Pinpoint the cell where the given text exists, returning its [X, Y] midpoint coordinate. 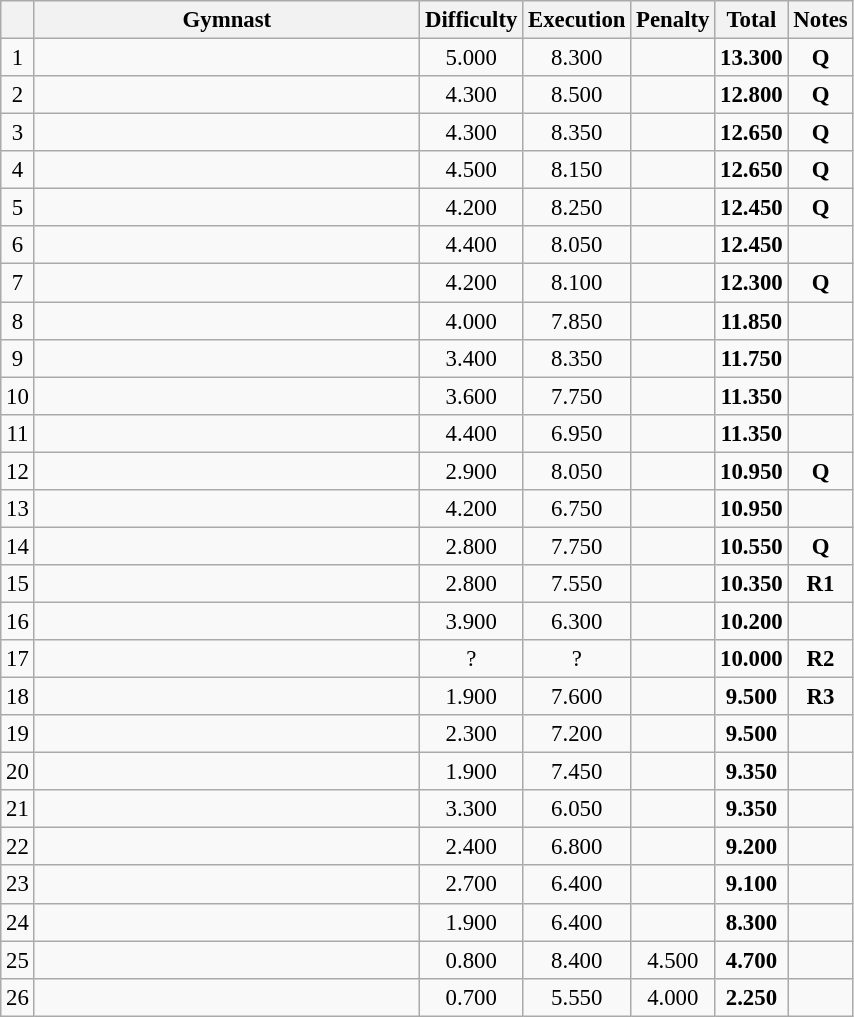
Gymnast [227, 20]
Total [752, 20]
4.700 [752, 960]
10 [18, 396]
6.800 [577, 847]
7 [18, 283]
R3 [820, 697]
10.550 [752, 546]
2 [18, 95]
9.100 [752, 885]
2.400 [472, 847]
4 [18, 170]
20 [18, 772]
8 [18, 321]
13.300 [752, 58]
3.900 [472, 621]
10.000 [752, 659]
2.250 [752, 997]
11.750 [752, 358]
Penalty [673, 20]
1 [18, 58]
8.100 [577, 283]
6 [18, 245]
5 [18, 208]
6.750 [577, 509]
10.200 [752, 621]
12 [18, 471]
R2 [820, 659]
26 [18, 997]
7.450 [577, 772]
6.950 [577, 433]
3.300 [472, 809]
2.700 [472, 885]
8.500 [577, 95]
0.700 [472, 997]
7.550 [577, 584]
19 [18, 734]
12.800 [752, 95]
R1 [820, 584]
16 [18, 621]
6.300 [577, 621]
3.400 [472, 358]
2.900 [472, 471]
Difficulty [472, 20]
10.350 [752, 584]
Notes [820, 20]
13 [18, 509]
3.600 [472, 396]
7.850 [577, 321]
14 [18, 546]
7.200 [577, 734]
22 [18, 847]
9.200 [752, 847]
18 [18, 697]
15 [18, 584]
3 [18, 133]
23 [18, 885]
0.800 [472, 960]
2.300 [472, 734]
25 [18, 960]
Execution [577, 20]
12.300 [752, 283]
8.400 [577, 960]
5.000 [472, 58]
6.050 [577, 809]
24 [18, 922]
5.550 [577, 997]
11.850 [752, 321]
8.150 [577, 170]
7.600 [577, 697]
11 [18, 433]
21 [18, 809]
9 [18, 358]
8.250 [577, 208]
17 [18, 659]
